Return the [X, Y] coordinate for the center point of the cell that contains the specified text.  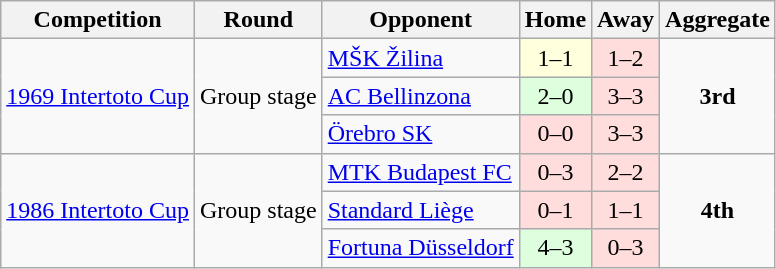
3rd [718, 96]
1–2 [626, 58]
1986 Intertoto Cup [98, 210]
Aggregate [718, 20]
0–0 [555, 134]
Away [626, 20]
MTK Budapest FC [420, 172]
AC Bellinzona [420, 96]
MŠK Žilina [420, 58]
Fortuna Düsseldorf [420, 248]
4–3 [555, 248]
Standard Liège [420, 210]
Opponent [420, 20]
2–0 [555, 96]
0–1 [555, 210]
Round [258, 20]
2–2 [626, 172]
Competition [98, 20]
Home [555, 20]
Örebro SK [420, 134]
4th [718, 210]
1969 Intertoto Cup [98, 96]
